For the text-containing cell, return its midpoint in (X, Y) coordinate format. 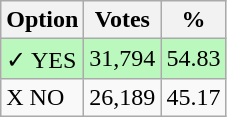
Option (42, 20)
✓ YES (42, 59)
X NO (42, 97)
45.17 (194, 97)
54.83 (194, 59)
Votes (122, 20)
% (194, 20)
31,794 (122, 59)
26,189 (122, 97)
